Provide the (x, y) coordinate of the cell's center where the given text is located.  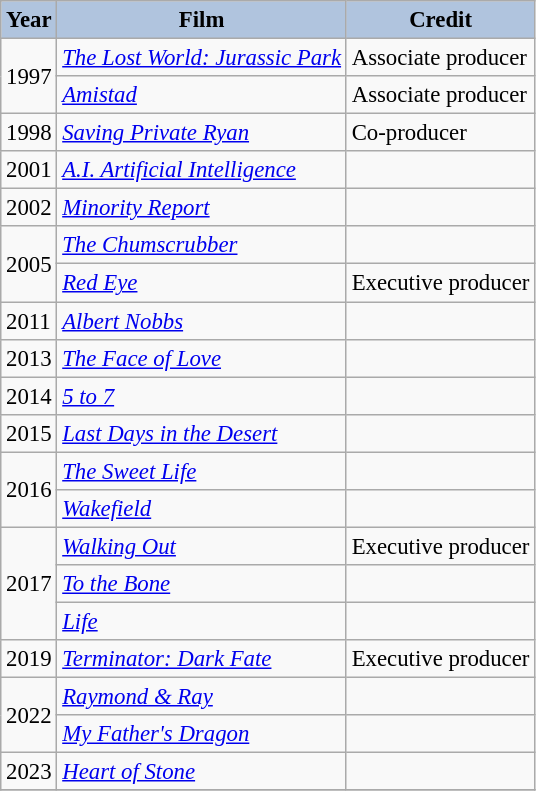
Albert Nobbs (202, 321)
2001 (29, 170)
Last Days in the Desert (202, 433)
2015 (29, 433)
Wakefield (202, 509)
5 to 7 (202, 396)
Walking Out (202, 546)
The Lost World: Jurassic Park (202, 58)
My Father's Dragon (202, 734)
2017 (29, 584)
Red Eye (202, 283)
Year (29, 20)
2019 (29, 659)
Film (202, 20)
2016 (29, 490)
2022 (29, 716)
2005 (29, 264)
2013 (29, 358)
A.I. Artificial Intelligence (202, 170)
Amistad (202, 95)
Minority Report (202, 208)
2011 (29, 321)
Saving Private Ryan (202, 133)
Raymond & Ray (202, 697)
2002 (29, 208)
1997 (29, 76)
Credit (440, 20)
2014 (29, 396)
The Chumscrubber (202, 245)
To the Bone (202, 584)
Heart of Stone (202, 772)
Terminator: Dark Fate (202, 659)
The Face of Love (202, 358)
2023 (29, 772)
Co-producer (440, 133)
Life (202, 621)
The Sweet Life (202, 471)
1998 (29, 133)
